Capture the cell that displays the provided text and extract its (x, y) central coordinate. 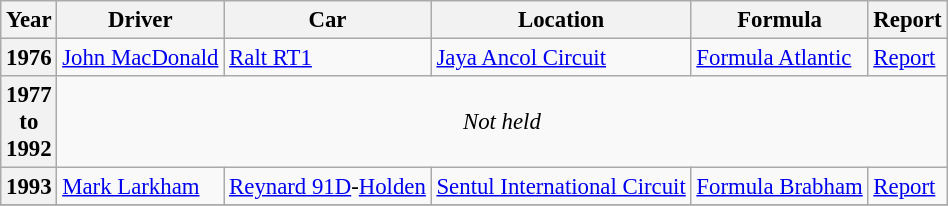
Not held (502, 122)
Formula Atlantic (780, 58)
Sentul International Circuit (561, 187)
1976 (29, 58)
Formula (780, 20)
1977to1992 (29, 122)
Reynard 91D-Holden (328, 187)
John MacDonald (140, 58)
Ralt RT1 (328, 58)
Year (29, 20)
Car (328, 20)
1993 (29, 187)
Jaya Ancol Circuit (561, 58)
Location (561, 20)
Formula Brabham (780, 187)
Driver (140, 20)
Mark Larkham (140, 187)
